Output the (X, Y) coordinate of the center of the cell containing the given text.  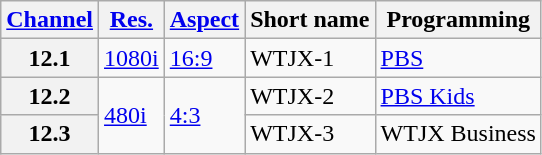
12.3 (50, 134)
16:9 (204, 58)
WTJX-3 (310, 134)
12.2 (50, 96)
Channel (50, 20)
1080i (132, 58)
Short name (310, 20)
12.1 (50, 58)
4:3 (204, 115)
WTJX-1 (310, 58)
Res. (132, 20)
PBS (458, 58)
480i (132, 115)
Aspect (204, 20)
WTJX Business (458, 134)
PBS Kids (458, 96)
Programming (458, 20)
WTJX-2 (310, 96)
